Find where the given text appears and provide that cell's center as (X, Y) coordinate. 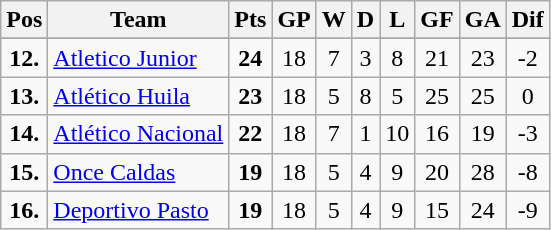
L (398, 20)
3 (365, 58)
10 (398, 134)
14. (24, 134)
20 (437, 172)
12. (24, 58)
GA (482, 20)
D (365, 20)
28 (482, 172)
15 (437, 210)
1 (365, 134)
16. (24, 210)
Atlético Huila (138, 96)
Dif (528, 20)
Once Caldas (138, 172)
Deportivo Pasto (138, 210)
Pts (250, 20)
-9 (528, 210)
16 (437, 134)
22 (250, 134)
21 (437, 58)
0 (528, 96)
13. (24, 96)
-3 (528, 134)
-2 (528, 58)
W (334, 20)
15. (24, 172)
Atletico Junior (138, 58)
GP (294, 20)
Team (138, 20)
Pos (24, 20)
Atlético Nacional (138, 134)
GF (437, 20)
-8 (528, 172)
